Identify which cell holds the provided text, then report its (x, y) central coordinate. 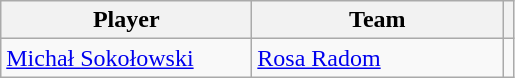
Team (378, 20)
Player (126, 20)
Michał Sokołowski (126, 58)
Rosa Radom (378, 58)
